Detect which cell encompasses the target text, then output its [x, y] center coordinate. 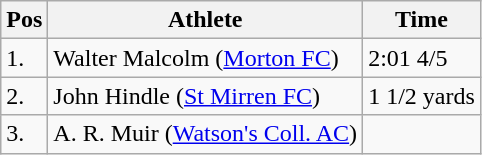
Walter Malcolm (Morton FC) [206, 58]
John Hindle (St Mirren FC) [206, 96]
A. R. Muir (Watson's Coll. AC) [206, 134]
1 1/2 yards [422, 96]
Athlete [206, 20]
1. [24, 58]
2:01 4/5 [422, 58]
2. [24, 96]
Pos [24, 20]
Time [422, 20]
3. [24, 134]
